Return the (x, y) coordinate for the center point of the cell that contains the specified text.  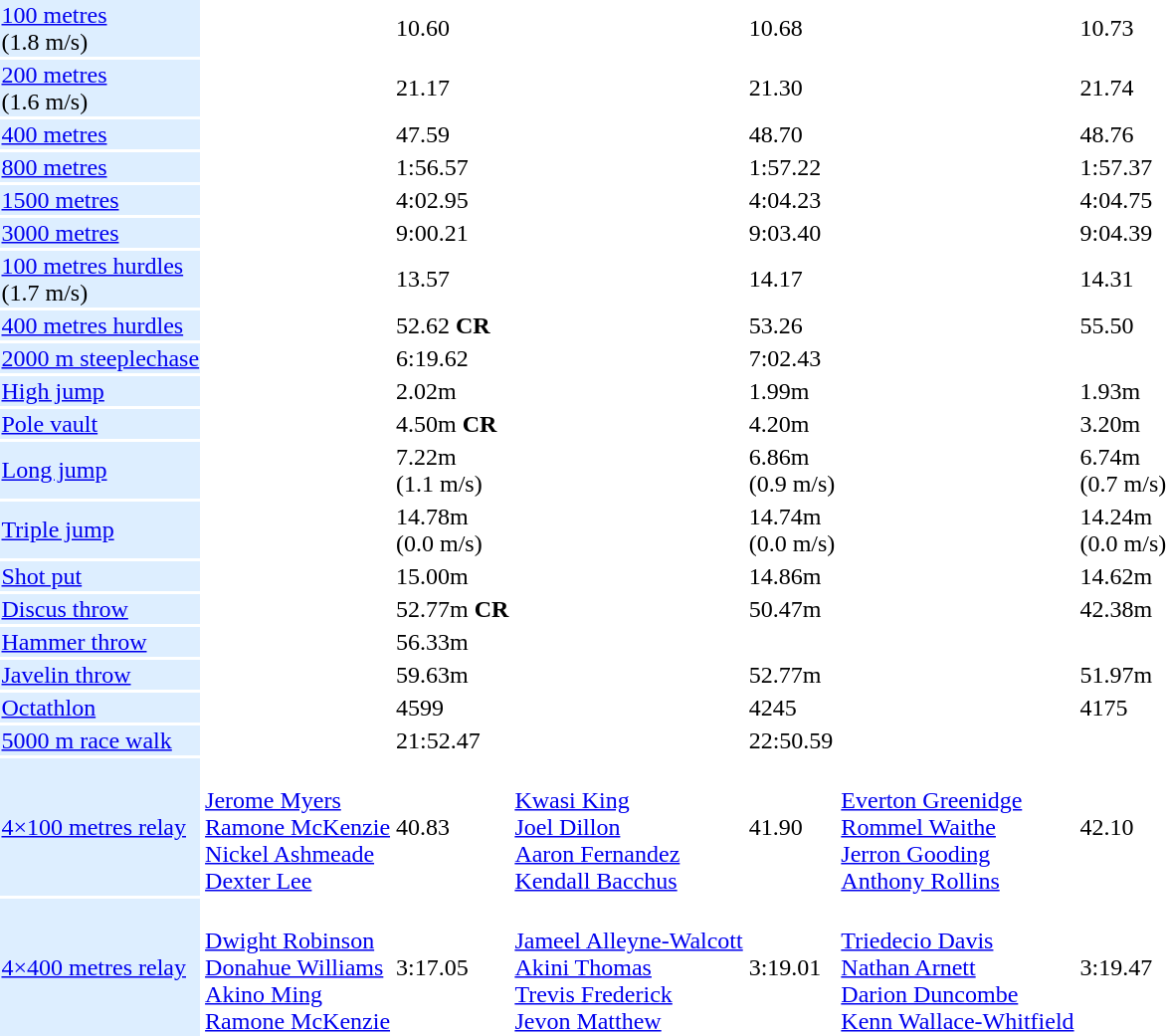
3:19.01 (792, 967)
4:02.95 (453, 200)
200 metres (1.6 m/s) (100, 88)
22:50.59 (792, 740)
Kwasi King Joel Dillon Aaron Fernandez Kendall Bacchus (629, 827)
15.00m (453, 576)
14.78m (0.0 m/s) (453, 529)
400 metres (100, 134)
2.02m (453, 391)
4:04.23 (792, 200)
14.74m (0.0 m/s) (792, 529)
1:57.22 (792, 167)
14.17 (792, 279)
21.30 (792, 88)
52.77m (792, 675)
10.68 (792, 28)
Long jump (100, 470)
Dwight Robinson Donahue Williams Akino Ming Ramone McKenzie (298, 967)
100 metres hurdles (1.7 m/s) (100, 279)
10.60 (453, 28)
40.83 (453, 827)
56.33m (453, 642)
Jerome Myers Ramone McKenzie Nickel Ashmeade Dexter Lee (298, 827)
4245 (792, 708)
3000 metres (100, 233)
1500 metres (100, 200)
Hammer throw (100, 642)
5000 m race walk (100, 740)
4599 (453, 708)
21.17 (453, 88)
Triedecio Davis Nathan Arnett Darion Duncombe Kenn Wallace-Whitfield (957, 967)
Jameel Alleyne-Walcott Akini Thomas Trevis Frederick Jevon Matthew (629, 967)
59.63m (453, 675)
13.57 (453, 279)
3:17.05 (453, 967)
9:00.21 (453, 233)
4×100 metres relay (100, 827)
6.86m (0.9 m/s) (792, 470)
41.90 (792, 827)
100 metres (1.8 m/s) (100, 28)
50.47m (792, 609)
Discus throw (100, 609)
Pole vault (100, 424)
High jump (100, 391)
14.86m (792, 576)
Shot put (100, 576)
7.22m (1.1 m/s) (453, 470)
52.62 CR (453, 325)
4.50m CR (453, 424)
6:19.62 (453, 358)
Everton Greenidge Rommel Waithe Jerron Gooding Anthony Rollins (957, 827)
52.77m CR (453, 609)
9:03.40 (792, 233)
21:52.47 (453, 740)
400 metres hurdles (100, 325)
4.20m (792, 424)
1.99m (792, 391)
800 metres (100, 167)
48.70 (792, 134)
47.59 (453, 134)
2000 m steeplechase (100, 358)
7:02.43 (792, 358)
Octathlon (100, 708)
4×400 metres relay (100, 967)
Triple jump (100, 529)
53.26 (792, 325)
1:56.57 (453, 167)
Javelin throw (100, 675)
